Extract the [x, y] coordinate from the center of the cell holding the provided text.  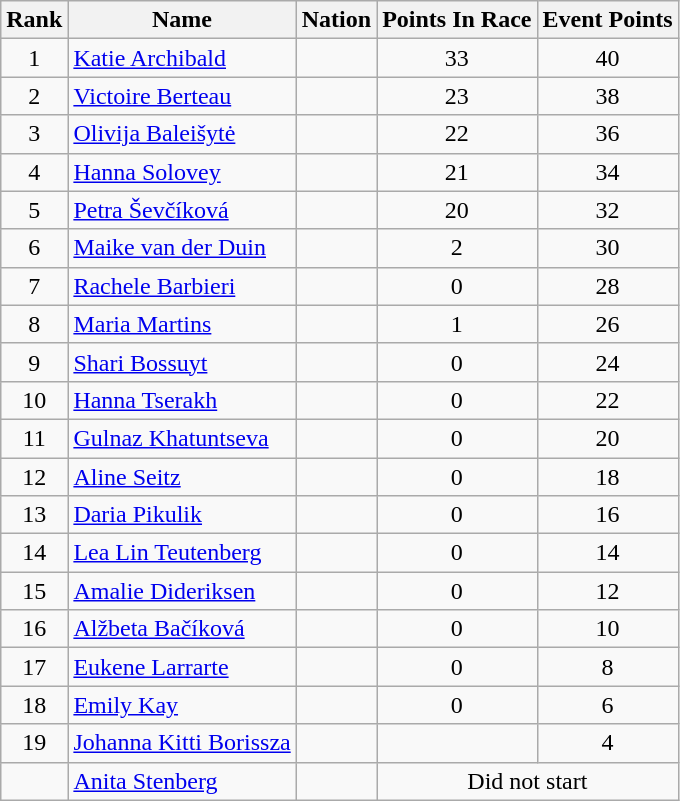
11 [34, 438]
Johanna Kitti Borissza [182, 743]
3 [34, 134]
23 [457, 96]
Daria Pikulik [182, 515]
Hanna Tserakh [182, 400]
32 [608, 210]
Maike van der Duin [182, 248]
Name [182, 20]
24 [608, 362]
34 [608, 172]
Olivija Baleišytė [182, 134]
Petra Ševčíková [182, 210]
21 [457, 172]
Rank [34, 20]
Did not start [528, 781]
Alžbeta Bačíková [182, 629]
Katie Archibald [182, 58]
40 [608, 58]
Victoire Berteau [182, 96]
13 [34, 515]
Lea Lin Teutenberg [182, 553]
Gulnaz Khatuntseva [182, 438]
Points In Race [457, 20]
Event Points [608, 20]
30 [608, 248]
Nation [336, 20]
Rachele Barbieri [182, 286]
19 [34, 743]
5 [34, 210]
Anita Stenberg [182, 781]
15 [34, 591]
7 [34, 286]
17 [34, 667]
Eukene Larrarte [182, 667]
28 [608, 286]
Maria Martins [182, 324]
Emily Kay [182, 705]
Hanna Solovey [182, 172]
26 [608, 324]
38 [608, 96]
9 [34, 362]
Shari Bossuyt [182, 362]
33 [457, 58]
36 [608, 134]
Aline Seitz [182, 477]
Amalie Dideriksen [182, 591]
